Find where the given text appears and provide that cell's center as [X, Y] coordinate. 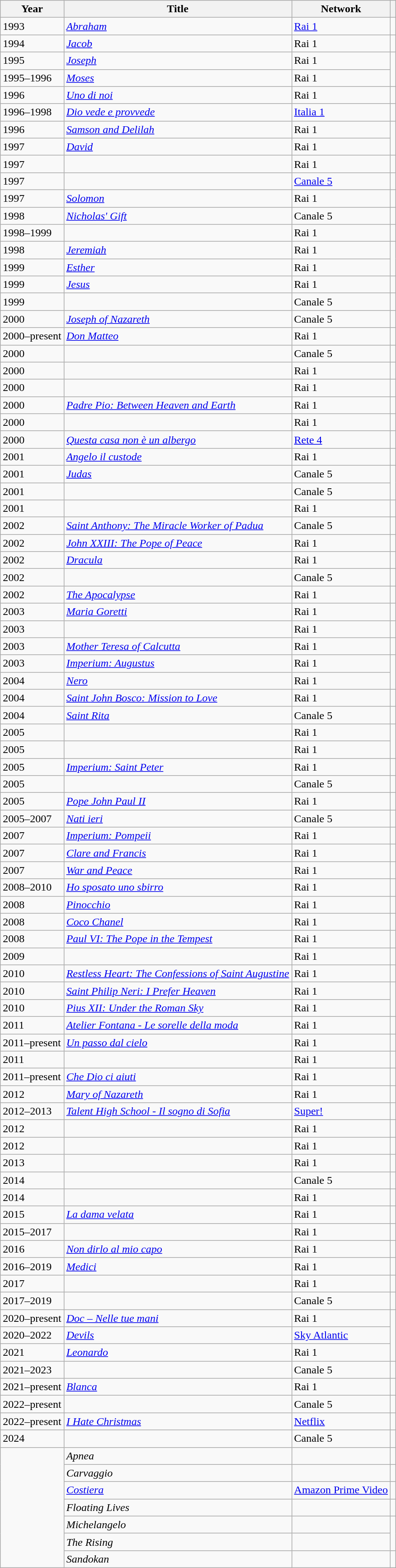
2021 [32, 1353]
Joseph [178, 61]
Imperium: Pompeii [178, 836]
Mary of Nazareth [178, 1094]
2000–present [32, 336]
1996–1998 [32, 112]
2015 [32, 1215]
2008–2010 [32, 887]
Saint Philip Neri: I Prefer Heaven [178, 991]
Moses [178, 78]
Nati ieri [178, 819]
Don Matteo [178, 336]
Judas [178, 474]
Talent High School - Il sogno di Sofia [178, 1111]
Saint Rita [178, 715]
Che Dio ci aiuti [178, 1077]
Title [178, 9]
Dracula [178, 560]
Padre Pio: Between Heaven and Earth [178, 405]
Ho sposato uno sbirro [178, 887]
Apnea [178, 1456]
Non dirlo al mio capo [178, 1249]
Blanca [178, 1387]
2005–2007 [32, 819]
Nicholas' Gift [178, 216]
Angelo il custode [178, 457]
Pius XII: Under the Roman Sky [178, 1008]
2017 [32, 1283]
2021–present [32, 1387]
Imperium: Augustus [178, 663]
2016–2019 [32, 1266]
John XXIII: The Pope of Peace [178, 543]
2016 [32, 1249]
Uno di noi [178, 95]
Doc – Nelle tue mani [178, 1318]
Michelangelo [178, 1525]
Un passo dal cielo [178, 1042]
Esther [178, 267]
Netflix [341, 1421]
Year [32, 9]
Saint John Bosco: Mission to Love [178, 698]
Maria Goretti [178, 612]
Questa casa non è un albergo [178, 439]
I Hate Christmas [178, 1421]
2015–2017 [32, 1232]
2012–2013 [32, 1111]
Restless Heart: The Confessions of Saint Augustine [178, 973]
1993 [32, 26]
2021–2023 [32, 1370]
La dama velata [178, 1215]
Imperium: Saint Peter [178, 767]
War and Peace [178, 870]
Rete 4 [341, 439]
Leonardo [178, 1353]
Clare and Francis [178, 853]
Jesus [178, 285]
Sandokan [178, 1559]
Nero [178, 681]
The Rising [178, 1542]
1995–1996 [32, 78]
Pinocchio [178, 905]
Sky Atlantic [341, 1335]
1994 [32, 43]
2020–present [32, 1318]
The Apocalypse [178, 595]
Atelier Fontana - Le sorelle della moda [178, 1025]
Pope John Paul II [178, 801]
Medici [178, 1266]
Paul VI: The Pope in the Tempest [178, 939]
Saint Anthony: The Miracle Worker of Padua [178, 526]
David [178, 147]
2009 [32, 956]
Abraham [178, 26]
Network [341, 9]
2020–2022 [32, 1335]
Solomon [178, 198]
Floating Lives [178, 1507]
Dio vede e provvede [178, 112]
Italia 1 [341, 112]
Samson and Delilah [178, 129]
2013 [32, 1163]
1995 [32, 61]
Devils [178, 1335]
Super! [341, 1111]
Costiera [178, 1490]
Jacob [178, 43]
Jeremiah [178, 250]
1998–1999 [32, 233]
Coco Chanel [178, 922]
Amazon Prime Video [341, 1490]
2024 [32, 1439]
Joseph of Nazareth [178, 319]
Mother Teresa of Calcutta [178, 646]
Carvaggio [178, 1473]
2017–2019 [32, 1301]
